Determine the [x, y] coordinate at the center of the cell enclosing the given text.  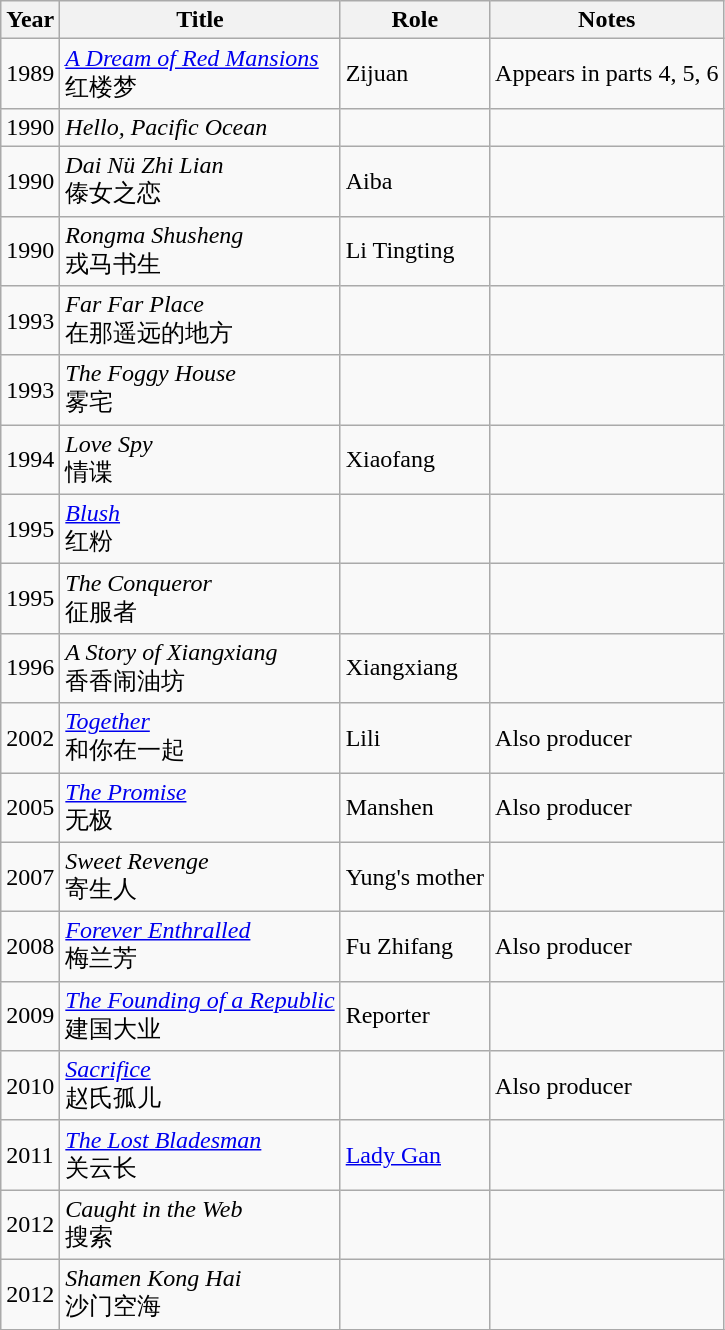
2011 [30, 1155]
Fu Zhifang [414, 947]
Lili [414, 738]
1994 [30, 460]
Sacrifice赵氏孤儿 [200, 1086]
The Foggy House雾宅 [200, 390]
A Story of Xiangxiang香香闹油坊 [200, 668]
Reporter [414, 1016]
Love Spy情谍 [200, 460]
Title [200, 20]
Forever Enthralled梅兰芳 [200, 947]
Sweet Revenge寄生人 [200, 877]
Far Far Place在那遥远的地方 [200, 321]
1996 [30, 668]
Blush红粉 [200, 529]
The Conqueror征服者 [200, 599]
Li Tingting [414, 251]
Together和你在一起 [200, 738]
2009 [30, 1016]
Dai Nü Zhi Lian傣女之恋 [200, 181]
Rongma Shusheng戎马书生 [200, 251]
Manshen [414, 807]
2002 [30, 738]
2008 [30, 947]
Role [414, 20]
Aiba [414, 181]
The Founding of a Republic建国大业 [200, 1016]
Shamen Kong Hai沙门空海 [200, 1294]
2007 [30, 877]
Xiaofang [414, 460]
Caught in the Web搜索 [200, 1225]
Appears in parts 4, 5, 6 [607, 74]
1989 [30, 74]
Hello, Pacific Ocean [200, 127]
The Lost Bladesman关云长 [200, 1155]
Year [30, 20]
A Dream of Red Mansions红楼梦 [200, 74]
2005 [30, 807]
The Promise无极 [200, 807]
Notes [607, 20]
2010 [30, 1086]
Xiangxiang [414, 668]
Lady Gan [414, 1155]
Zijuan [414, 74]
Yung's mother [414, 877]
